Output the [X, Y] coordinate of the center of the cell containing the given text.  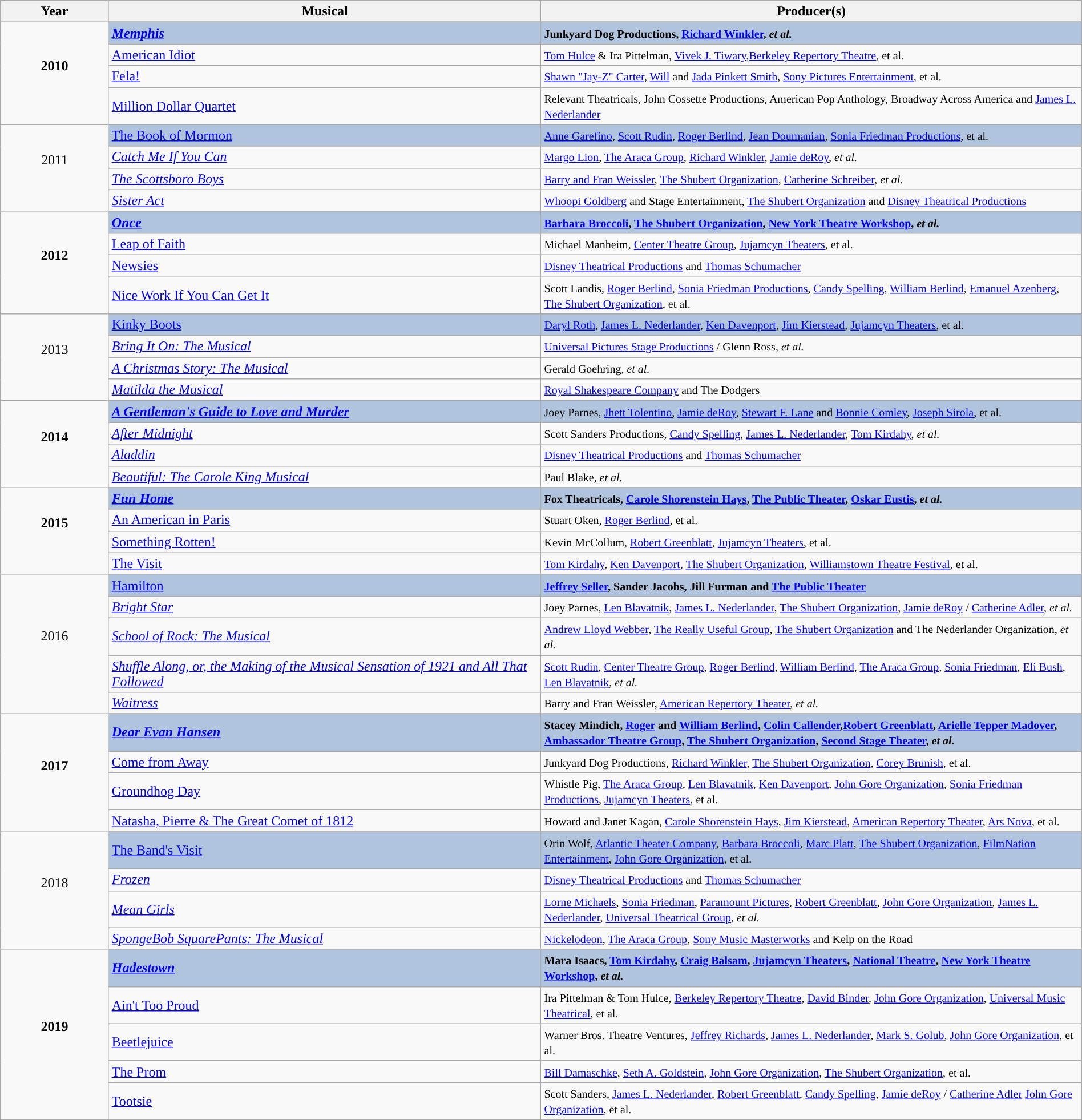
Tootsie [325, 1101]
Relevant Theatricals, John Cossette Productions, American Pop Anthology, Broadway Across America and James L. Nederlander [811, 106]
Nice Work If You Can Get It [325, 295]
Kevin McCollum, Robert Greenblatt, Jujamcyn Theaters, et al. [811, 542]
SpongeBob SquarePants: The Musical [325, 938]
Tom Hulce & Ira Pittelman, Vivek J. Tiwary,Berkeley Repertory Theatre, et al. [811, 55]
A Christmas Story: The Musical [325, 368]
2017 [55, 773]
Michael Manheim, Center Theatre Group, Jujamcyn Theaters, et al. [811, 244]
Ira Pittelman & Tom Hulce, Berkeley Repertory Theatre, David Binder, John Gore Organization, Universal Music Theatrical, et al. [811, 1005]
Year [55, 11]
2010 [55, 73]
Musical [325, 11]
Sister Act [325, 200]
The Visit [325, 563]
Fox Theatricals, Carole Shorenstein Hays, The Public Theater, Oskar Eustis, et al. [811, 498]
2019 [55, 1034]
Scott Landis, Roger Berlind, Sonia Friedman Productions, Candy Spelling, William Berlind, Emanuel Azenberg, The Shubert Organization, et al. [811, 295]
The Band's Visit [325, 851]
Groundhog Day [325, 791]
2011 [55, 168]
Howard and Janet Kagan, Carole Shorenstein Hays, Jim Kierstead, American Repertory Theater, Ars Nova, et al. [811, 821]
Barry and Fran Weissler, The Shubert Organization, Catherine Schreiber, et al. [811, 179]
2012 [55, 263]
Margo Lion, The Araca Group, Richard Winkler, Jamie deRoy, et al. [811, 157]
Catch Me If You Can [325, 157]
Once [325, 222]
Hadestown [325, 968]
Aladdin [325, 455]
2014 [55, 444]
Come from Away [325, 762]
Junkyard Dog Productions, Richard Winkler, The Shubert Organization, Corey Brunish, et al. [811, 762]
Whoopi Goldberg and Stage Entertainment, The Shubert Organization and Disney Theatrical Productions [811, 200]
Universal Pictures Stage Productions / Glenn Ross, et al. [811, 347]
Barry and Fran Weissler, American Repertory Theater, et al. [811, 703]
Producer(s) [811, 11]
Hamilton [325, 585]
Royal Shakespeare Company and The Dodgers [811, 390]
Something Rotten! [325, 542]
Scott Sanders, James L. Nederlander, Robert Greenblatt, Candy Spelling, Jamie deRoy / Catherine Adler John Gore Organization, et al. [811, 1101]
2015 [55, 531]
Dear Evan Hansen [325, 733]
Bill Damaschke, Seth A. Goldstein, John Gore Organization, The Shubert Organization, et al. [811, 1071]
Junkyard Dog Productions, Richard Winkler, et al. [811, 33]
An American in Paris [325, 520]
Newsies [325, 265]
Shuffle Along, or, the Making of the Musical Sensation of 1921 and All That Followed [325, 674]
After Midnight [325, 433]
Natasha, Pierre & The Great Comet of 1812 [325, 821]
Waitress [325, 703]
Bring It On: The Musical [325, 347]
Scott Rudin, Center Theatre Group, Roger Berlind, William Berlind, The Araca Group, Sonia Friedman, Eli Bush, Len Blavatnik, et al. [811, 674]
Bright Star [325, 607]
2018 [55, 891]
Gerald Goehring, et al. [811, 368]
Leap of Faith [325, 244]
School of Rock: The Musical [325, 636]
Orin Wolf, Atlantic Theater Company, Barbara Broccoli, Marc Platt, The Shubert Organization, FilmNation Entertainment, John Gore Organization, et al. [811, 851]
Frozen [325, 880]
Whistle Pig, The Araca Group, Len Blavatnik, Ken Davenport, John Gore Organization, Sonia Friedman Productions, Jujamcyn Theaters, et al. [811, 791]
2013 [55, 357]
Kinky Boots [325, 325]
Memphis [325, 33]
A Gentleman's Guide to Love and Murder [325, 412]
Tom Kirdahy, Ken Davenport, The Shubert Organization, Williamstown Theatre Festival, et al. [811, 563]
2016 [55, 644]
Mean Girls [325, 909]
Beautiful: The Carole King Musical [325, 477]
Warner Bros. Theatre Ventures, Jeffrey Richards, James L. Nederlander, Mark S. Golub, John Gore Organization, et al. [811, 1042]
Ain't Too Proud [325, 1005]
Scott Sanders Productions, Candy Spelling, James L. Nederlander, Tom Kirdahy, et al. [811, 433]
Andrew Lloyd Webber, The Really Useful Group, The Shubert Organization and The Nederlander Organization, et al. [811, 636]
Barbara Broccoli, The Shubert Organization, New York Theatre Workshop, et al. [811, 222]
Beetlejuice [325, 1042]
Nickelodeon, The Araca Group, Sony Music Masterworks and Kelp on the Road [811, 938]
Jeffrey Seller, Sander Jacobs, Jill Furman and The Public Theater [811, 585]
The Scottsboro Boys [325, 179]
The Prom [325, 1071]
Daryl Roth, James L. Nederlander, Ken Davenport, Jim Kierstead, Jujamcyn Theaters, et al. [811, 325]
Paul Blake, et al. [811, 477]
The Book of Mormon [325, 135]
Joey Parnes, Jhett Tolentino, Jamie deRoy, Stewart F. Lane and Bonnie Comley, Joseph Sirola, et al. [811, 412]
Million Dollar Quartet [325, 106]
Anne Garefino, Scott Rudin, Roger Berlind, Jean Doumanian, Sonia Friedman Productions, et al. [811, 135]
Fela! [325, 76]
Shawn "Jay-Z" Carter, Will and Jada Pinkett Smith, Sony Pictures Entertainment, et al. [811, 76]
Mara Isaacs, Tom Kirdahy, Craig Balsam, Jujamcyn Theaters, National Theatre, New York Theatre Workshop, et al. [811, 968]
Matilda the Musical [325, 390]
Joey Parnes, Len Blavatnik, James L. Nederlander, The Shubert Organization, Jamie deRoy / Catherine Adler, et al. [811, 607]
Stuart Oken, Roger Berlind, et al. [811, 520]
Fun Home [325, 498]
American Idiot [325, 55]
